Locate the cell with the specified text and output its (X, Y) center coordinate. 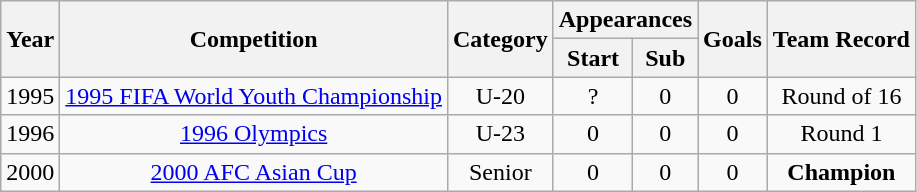
Round 1 (841, 134)
Senior (500, 172)
1996 Olympics (254, 134)
Team Record (841, 39)
2000 AFC Asian Cup (254, 172)
? (593, 96)
Start (593, 58)
Champion (841, 172)
Competition (254, 39)
U-20 (500, 96)
Appearances (625, 20)
U-23 (500, 134)
Sub (666, 58)
Goals (733, 39)
Year (30, 39)
2000 (30, 172)
1995 FIFA World Youth Championship (254, 96)
1995 (30, 96)
Category (500, 39)
1996 (30, 134)
Round of 16 (841, 96)
